Pinpoint the cell where the given text exists, returning its [x, y] midpoint coordinate. 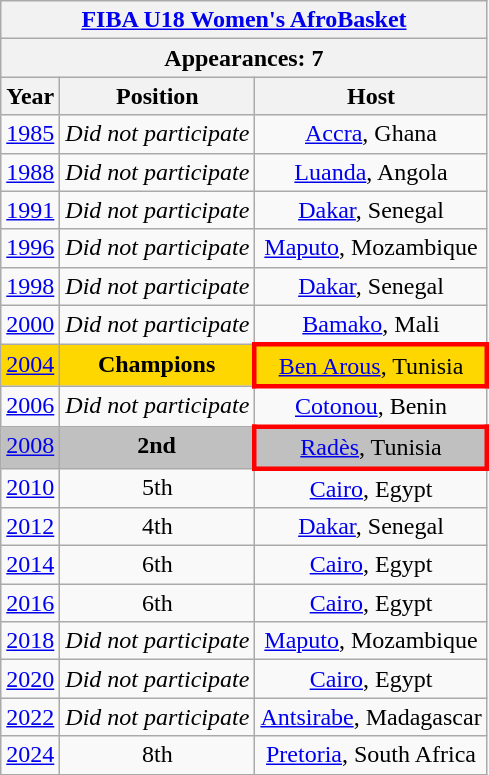
2020 [30, 679]
2022 [30, 717]
2nd [158, 448]
2008 [30, 448]
2016 [30, 603]
Champions [158, 366]
2014 [30, 565]
2006 [30, 406]
5th [158, 488]
Position [158, 96]
Accra, Ghana [371, 134]
Bamako, Mali [371, 325]
2010 [30, 488]
8th [158, 755]
FIBA U18 Women's AfroBasket [244, 20]
2018 [30, 641]
2000 [30, 325]
Host [371, 96]
Pretoria, South Africa [371, 755]
Luanda, Angola [371, 172]
Antsirabe, Madagascar [371, 717]
2012 [30, 527]
Year [30, 96]
1988 [30, 172]
4th [158, 527]
Cotonou, Benin [371, 406]
Radès, Tunisia [371, 448]
1991 [30, 210]
2024 [30, 755]
Ben Arous, Tunisia [371, 366]
1998 [30, 286]
1985 [30, 134]
Appearances: 7 [244, 58]
2004 [30, 366]
1996 [30, 248]
